Detect which cell encompasses the target text, then output its (x, y) center coordinate. 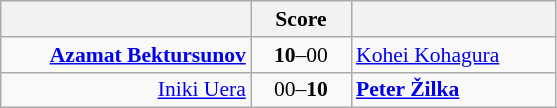
Score (301, 19)
00–10 (301, 90)
Kohei Kohagura (454, 55)
10–00 (301, 55)
Iniki Uera (126, 90)
Azamat Bektursunov (126, 55)
Peter Žilka (454, 90)
